Scan for the cell matching the given text and deliver its [X, Y] coordinate at center. 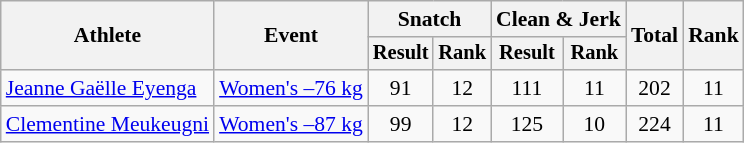
Snatch [430, 19]
Women's –76 kg [291, 88]
Jeanne Gaëlle Eyenga [108, 88]
Clementine Meukeugni [108, 124]
125 [527, 124]
Total [654, 36]
202 [654, 88]
Women's –87 kg [291, 124]
10 [594, 124]
91 [401, 88]
99 [401, 124]
Event [291, 36]
Clean & Jerk [558, 19]
111 [527, 88]
Athlete [108, 36]
224 [654, 124]
